Locate the cell with the specified text and output its [X, Y] center coordinate. 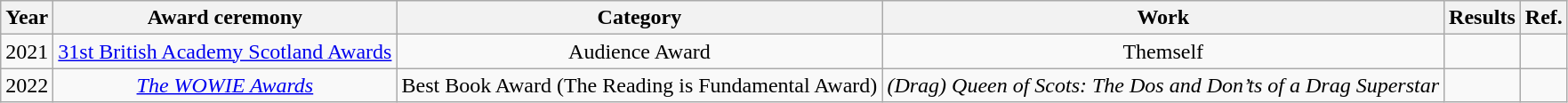
Work [1163, 18]
Results [1483, 18]
Audience Award [639, 51]
31st British Academy Scotland Awards [225, 51]
2021 [27, 51]
Best Book Award (The Reading is Fundamental Award) [639, 85]
Award ceremony [225, 18]
(Drag) Queen of Scots: The Dos and Don’ts of a Drag Superstar [1163, 85]
Themself [1163, 51]
Category [639, 18]
2022 [27, 85]
Year [27, 18]
The WOWIE Awards [225, 85]
Ref. [1544, 18]
